For the text-containing cell, return its midpoint in [x, y] coordinate format. 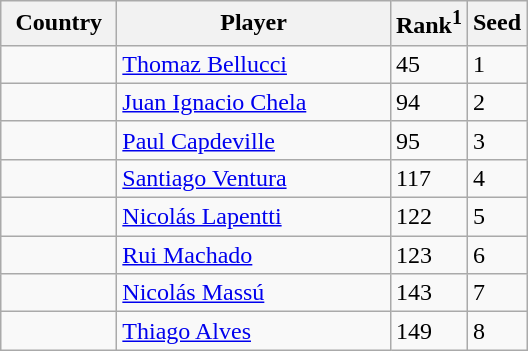
Santiago Ventura [254, 178]
Seed [496, 24]
Nicolás Massú [254, 293]
4 [496, 178]
3 [496, 140]
45 [428, 64]
149 [428, 331]
Rui Machado [254, 255]
Thomaz Bellucci [254, 64]
95 [428, 140]
6 [496, 255]
Paul Capdeville [254, 140]
1 [496, 64]
Player [254, 24]
123 [428, 255]
143 [428, 293]
Rank1 [428, 24]
Country [59, 24]
122 [428, 217]
Juan Ignacio Chela [254, 102]
5 [496, 217]
8 [496, 331]
Nicolás Lapentti [254, 217]
7 [496, 293]
94 [428, 102]
Thiago Alves [254, 331]
2 [496, 102]
117 [428, 178]
